Locate the cell with the specified text and output its (x, y) center coordinate. 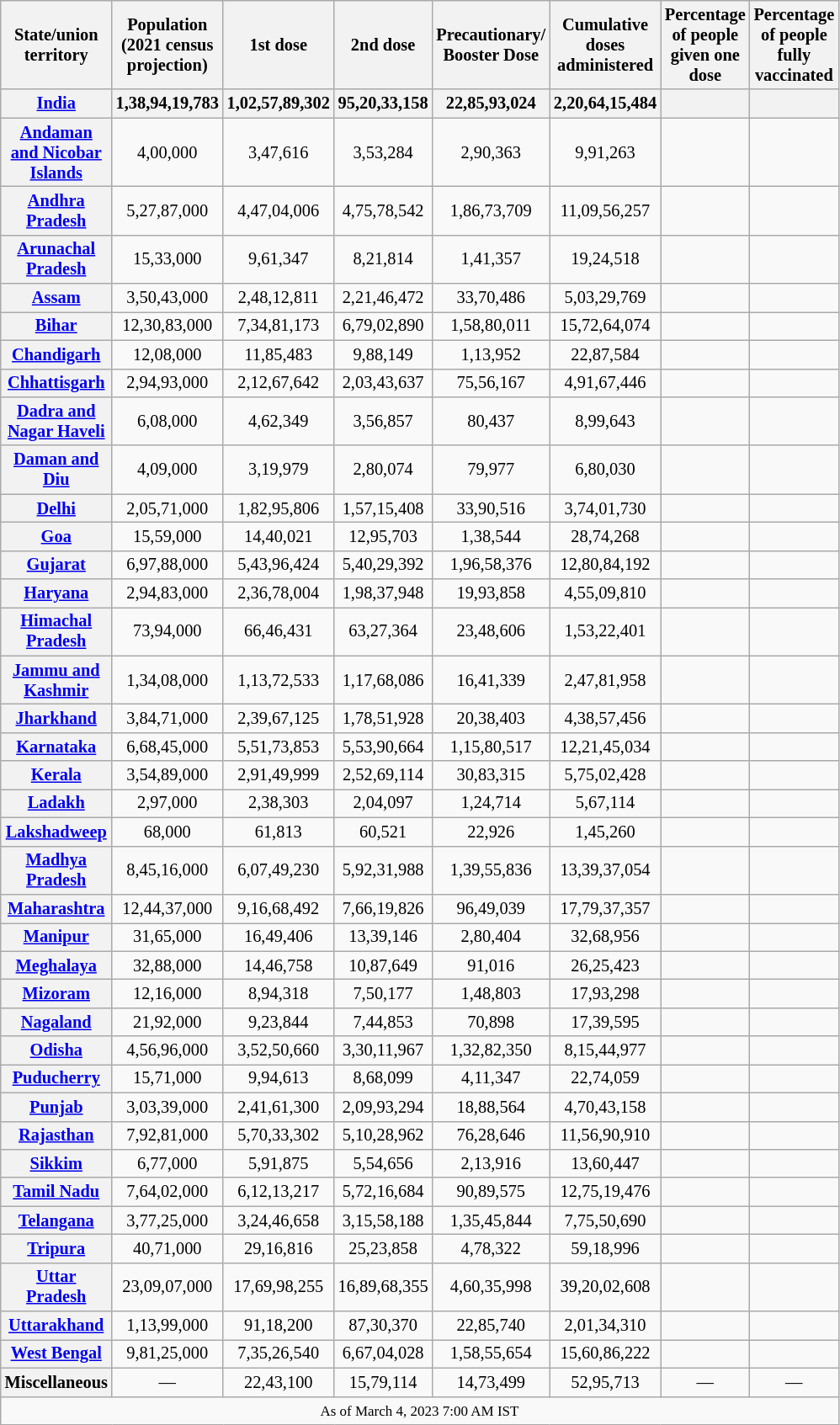
Maharashtra (56, 909)
1,98,37,948 (384, 593)
Uttar Pradesh (56, 1287)
12,44,37,000 (167, 909)
9,61,347 (279, 259)
2,38,303 (279, 804)
95,20,33,158 (384, 104)
5,51,73,853 (279, 747)
1,34,08,000 (167, 680)
2,94,93,000 (167, 383)
2,90,363 (491, 152)
Precautionary/ Booster Dose (491, 45)
8,21,814 (384, 259)
9,81,25,000 (167, 1354)
9,23,844 (279, 1022)
7,75,50,690 (605, 1220)
17,39,595 (605, 1022)
3,24,46,658 (279, 1220)
Tripura (56, 1249)
2,80,074 (384, 470)
91,016 (491, 965)
2,52,69,114 (384, 775)
26,25,423 (605, 965)
1,32,82,350 (491, 1050)
3,47,616 (279, 152)
59,18,996 (605, 1249)
2,39,67,125 (279, 719)
8,45,16,000 (167, 870)
28,74,268 (605, 537)
5,40,29,392 (384, 565)
15,59,000 (167, 537)
12,95,703 (384, 537)
2,36,78,004 (279, 593)
6,67,04,028 (384, 1354)
2,20,64,15,484 (605, 104)
Ladakh (56, 804)
3,74,01,730 (605, 508)
23,09,07,000 (167, 1287)
2,01,34,310 (605, 1326)
4,47,04,006 (279, 211)
1,48,803 (491, 994)
6,68,45,000 (167, 747)
7,92,81,000 (167, 1135)
Chhattisgarh (56, 383)
39,20,02,608 (605, 1287)
22,87,584 (605, 354)
2,47,81,958 (605, 680)
State/union territory (56, 45)
Arunachal Pradesh (56, 259)
15,33,000 (167, 259)
20,38,403 (491, 719)
7,44,853 (384, 1022)
1,38,94,19,783 (167, 104)
9,94,613 (279, 1079)
11,85,483 (279, 354)
13,39,37,054 (605, 870)
Assam (56, 298)
15,79,114 (384, 1382)
Jammu and Kashmir (56, 680)
5,70,33,302 (279, 1135)
7,50,177 (384, 994)
2,80,404 (491, 937)
12,80,84,192 (605, 565)
Andhra Pradesh (56, 211)
2,94,83,000 (167, 593)
1,78,51,928 (384, 719)
7,35,26,540 (279, 1354)
5,75,02,428 (605, 775)
Haryana (56, 593)
Cumulative doses administered (605, 45)
15,71,000 (167, 1079)
1,53,22,401 (605, 632)
India (56, 104)
Karnataka (56, 747)
32,68,956 (605, 937)
Percentage of people fully vaccinated (795, 45)
1,13,952 (491, 354)
Delhi (56, 508)
73,94,000 (167, 632)
91,18,200 (279, 1326)
Goa (56, 537)
Lakshadweep (56, 832)
2nd dose (384, 45)
Tamil Nadu (56, 1192)
5,92,31,988 (384, 870)
6,79,02,890 (384, 327)
12,21,45,034 (605, 747)
Nagaland (56, 1022)
1,38,544 (491, 537)
Bihar (56, 327)
79,977 (491, 470)
52,95,713 (605, 1382)
8,68,099 (384, 1079)
Chandigarh (56, 354)
14,40,021 (279, 537)
Himachal Pradesh (56, 632)
16,49,406 (279, 937)
66,46,431 (279, 632)
15,72,64,074 (605, 327)
16,41,339 (491, 680)
76,28,646 (491, 1135)
5,27,87,000 (167, 211)
2,91,49,999 (279, 775)
1,45,260 (605, 832)
5,72,16,684 (384, 1192)
30,83,315 (491, 775)
15,60,86,222 (605, 1354)
6,07,49,230 (279, 870)
12,08,000 (167, 354)
1,02,57,89,302 (279, 104)
17,79,37,357 (605, 909)
1,35,45,844 (491, 1220)
5,67,114 (605, 804)
6,08,000 (167, 422)
Meghalaya (56, 965)
14,73,499 (491, 1382)
2,12,67,642 (279, 383)
3,77,25,000 (167, 1220)
68,000 (167, 832)
6,80,030 (605, 470)
1,17,68,086 (384, 680)
10,87,649 (384, 965)
3,30,11,967 (384, 1050)
9,16,68,492 (279, 909)
40,71,000 (167, 1249)
3,50,43,000 (167, 298)
4,11,347 (491, 1079)
5,54,656 (384, 1164)
8,15,44,977 (605, 1050)
96,49,039 (491, 909)
90,89,575 (491, 1192)
19,24,518 (605, 259)
75,56,167 (491, 383)
1,58,55,654 (491, 1354)
3,56,857 (384, 422)
Odisha (56, 1050)
12,75,19,476 (605, 1192)
33,90,516 (491, 508)
2,41,61,300 (279, 1107)
2,97,000 (167, 804)
11,09,56,257 (605, 211)
3,84,71,000 (167, 719)
22,43,100 (279, 1382)
1,39,55,836 (491, 870)
5,43,96,424 (279, 565)
13,39,146 (384, 937)
2,04,097 (384, 804)
31,65,000 (167, 937)
60,521 (384, 832)
1,82,95,806 (279, 508)
Sikkim (56, 1164)
2,48,12,811 (279, 298)
8,94,318 (279, 994)
Jharkhand (56, 719)
5,53,90,664 (384, 747)
3,54,89,000 (167, 775)
2,13,916 (491, 1164)
4,62,349 (279, 422)
9,88,149 (384, 354)
7,64,02,000 (167, 1192)
61,813 (279, 832)
4,38,57,456 (605, 719)
1,58,80,011 (491, 327)
3,15,58,188 (384, 1220)
3,19,979 (279, 470)
1,13,99,000 (167, 1326)
1,13,72,533 (279, 680)
4,70,43,158 (605, 1107)
22,74,059 (605, 1079)
23,48,606 (491, 632)
4,09,000 (167, 470)
Percentage of people given one dose (705, 45)
Rajasthan (56, 1135)
Daman and Diu (56, 470)
3,52,50,660 (279, 1050)
1,96,58,376 (491, 565)
Population (2021 census projection) (167, 45)
21,92,000 (167, 1022)
32,88,000 (167, 965)
17,93,298 (605, 994)
Dadra and Nagar Haveli (56, 422)
4,78,322 (491, 1249)
4,91,67,446 (605, 383)
80,437 (491, 422)
2,21,46,472 (384, 298)
As of March 4, 2023 7:00 AM IST (419, 1411)
25,23,858 (384, 1249)
2,05,71,000 (167, 508)
33,70,486 (491, 298)
Gujarat (56, 565)
3,03,39,000 (167, 1107)
16,89,68,355 (384, 1287)
Telangana (56, 1220)
19,93,858 (491, 593)
11,56,90,910 (605, 1135)
1,24,714 (491, 804)
12,30,83,000 (167, 327)
2,09,93,294 (384, 1107)
Mizoram (56, 994)
22,85,93,024 (491, 104)
12,16,000 (167, 994)
1st dose (279, 45)
4,00,000 (167, 152)
3,53,284 (384, 152)
22,926 (491, 832)
4,60,35,998 (491, 1287)
4,75,78,542 (384, 211)
West Bengal (56, 1354)
6,12,13,217 (279, 1192)
Uttarakhand (56, 1326)
70,898 (491, 1022)
6,97,88,000 (167, 565)
14,46,758 (279, 965)
4,56,96,000 (167, 1050)
Andaman and Nicobar Islands (56, 152)
17,69,98,255 (279, 1287)
7,66,19,826 (384, 909)
1,15,80,517 (491, 747)
4,55,09,810 (605, 593)
13,60,447 (605, 1164)
1,86,73,709 (491, 211)
1,57,15,408 (384, 508)
22,85,740 (491, 1326)
Manipur (56, 937)
Puducherry (56, 1079)
2,03,43,637 (384, 383)
5,10,28,962 (384, 1135)
Madhya Pradesh (56, 870)
6,77,000 (167, 1164)
Kerala (56, 775)
87,30,370 (384, 1326)
18,88,564 (491, 1107)
5,03,29,769 (605, 298)
9,91,263 (605, 152)
8,99,643 (605, 422)
63,27,364 (384, 632)
7,34,81,173 (279, 327)
29,16,816 (279, 1249)
Punjab (56, 1107)
1,41,357 (491, 259)
5,91,875 (279, 1164)
Miscellaneous (56, 1382)
